Scan for the cell matching the given text and deliver its [x, y] coordinate at center. 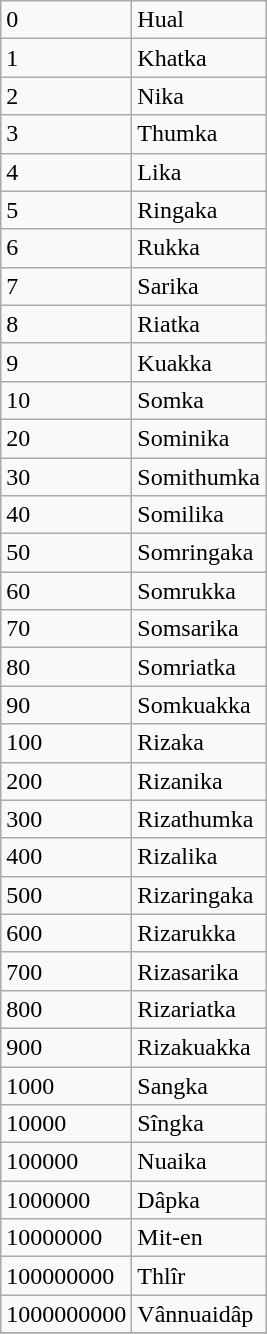
Somka [199, 400]
Dâpka [199, 1200]
9 [66, 362]
20 [66, 438]
800 [66, 1009]
3 [66, 134]
10 [66, 400]
1000000 [66, 1200]
400 [66, 857]
6 [66, 248]
5 [66, 210]
Riatka [199, 324]
80 [66, 667]
900 [66, 1047]
Nuaika [199, 1162]
10000 [66, 1124]
Sominika [199, 438]
2 [66, 96]
Somilika [199, 515]
Sarika [199, 286]
300 [66, 819]
7 [66, 286]
Rizariatka [199, 1009]
8 [66, 324]
600 [66, 933]
Rizaringaka [199, 895]
40 [66, 515]
Somithumka [199, 477]
Rukka [199, 248]
Rizakuakka [199, 1047]
70 [66, 629]
1 [66, 58]
Vânnuaidâp [199, 1314]
500 [66, 895]
Thumka [199, 134]
100000 [66, 1162]
Lika [199, 172]
Somsarika [199, 629]
Sîngka [199, 1124]
30 [66, 477]
4 [66, 172]
Rizaka [199, 743]
Rizanika [199, 781]
Khatka [199, 58]
Rizarukka [199, 933]
Somriatka [199, 667]
100 [66, 743]
Ringaka [199, 210]
100000000 [66, 1276]
Mit-en [199, 1238]
1000000000 [66, 1314]
60 [66, 591]
Somringaka [199, 553]
Hual [199, 20]
Rizalika [199, 857]
200 [66, 781]
Somrukka [199, 591]
Sangka [199, 1085]
10000000 [66, 1238]
0 [66, 20]
1000 [66, 1085]
Rizathumka [199, 819]
Somkuakka [199, 705]
Nika [199, 96]
Rizasarika [199, 971]
Thlîr [199, 1276]
Kuakka [199, 362]
700 [66, 971]
90 [66, 705]
50 [66, 553]
